Return (X, Y) of the center of cell containing provided text 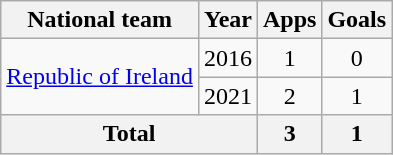
Year (228, 20)
National team (100, 20)
Republic of Ireland (100, 77)
Goals (357, 20)
2021 (228, 96)
Total (130, 134)
3 (289, 134)
2 (289, 96)
Apps (289, 20)
2016 (228, 58)
0 (357, 58)
